Pinpoint the cell where the given text exists, returning its (x, y) midpoint coordinate. 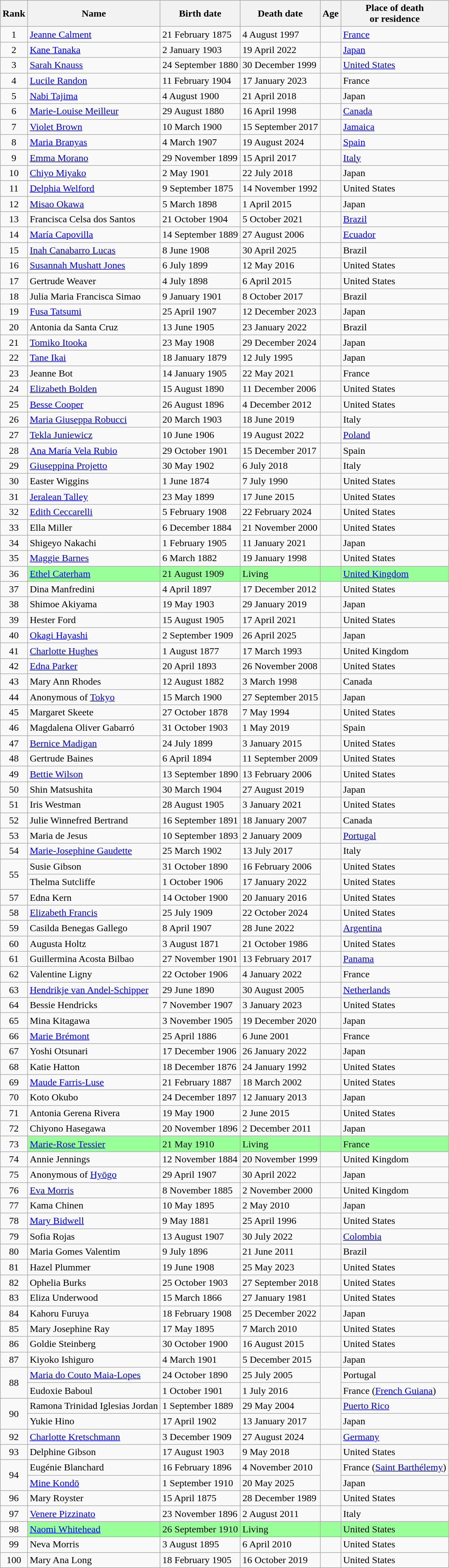
Fusa Tatsumi (94, 312)
Mary Ana Long (94, 1560)
3 December 1909 (200, 1437)
8 October 2017 (280, 296)
9 May 2018 (280, 1452)
17 August 1903 (200, 1452)
32 (14, 512)
88 (14, 1383)
Shigeyo Nakachi (94, 543)
30 April 2025 (280, 250)
28 June 2022 (280, 928)
65 (14, 1021)
13 (14, 219)
Mary Bidwell (94, 1221)
29 December 2024 (280, 343)
30 May 1902 (200, 466)
30 December 1999 (280, 65)
100 (14, 1560)
Venere Pizzinato (94, 1514)
Susannah Mushatt Jones (94, 266)
16 (14, 266)
Anonymous of Tokyo (94, 697)
80 (14, 1252)
Jeanne Calment (94, 34)
7 November 1907 (200, 1005)
Hester Ford (94, 620)
77 (14, 1206)
27 August 2019 (280, 789)
Nabi Tajima (94, 96)
21 August 1909 (200, 574)
25 May 2023 (280, 1267)
30 (14, 481)
13 February 2006 (280, 774)
70 (14, 1098)
25 (14, 404)
10 June 1906 (200, 435)
52 (14, 820)
Valentine Ligny (94, 974)
25 March 1902 (200, 851)
51 (14, 805)
6 July 1899 (200, 266)
Dina Manfredini (94, 589)
Jeralean Talley (94, 497)
22 February 2024 (280, 512)
11 (14, 188)
Kane Tanaka (94, 50)
Argentina (395, 928)
27 August 2024 (280, 1437)
Julie Winnefred Bertrand (94, 820)
18 January 2007 (280, 820)
19 May 1900 (200, 1113)
3 August 1871 (200, 944)
96 (14, 1498)
6 (14, 111)
Violet Brown (94, 127)
62 (14, 974)
Maria Gomes Valentim (94, 1252)
73 (14, 1144)
12 December 2023 (280, 312)
84 (14, 1313)
29 (14, 466)
Marie-Louise Meilleur (94, 111)
21 February 1887 (200, 1082)
Gertrude Baines (94, 759)
Bettie Wilson (94, 774)
2 September 1909 (200, 635)
9 July 1896 (200, 1252)
Maria do Couto Maia-Lopes (94, 1375)
22 July 2018 (280, 173)
Maggie Barnes (94, 558)
6 March 1882 (200, 558)
France (Saint Barthélemy) (395, 1468)
12 July 1995 (280, 358)
Sarah Knauss (94, 65)
Yoshi Otsunari (94, 1051)
14 September 1889 (200, 235)
14 November 1992 (280, 188)
22 (14, 358)
20 May 2025 (280, 1483)
17 December 2012 (280, 589)
Place of deathor residence (395, 14)
12 (14, 204)
25 July 1909 (200, 913)
20 January 2016 (280, 897)
Edna Kern (94, 897)
23 (14, 373)
10 March 1900 (200, 127)
99 (14, 1545)
2 (14, 50)
Panama (395, 959)
92 (14, 1437)
19 August 2022 (280, 435)
50 (14, 789)
Magdalena Oliver Gabarró (94, 728)
17 April 1902 (200, 1421)
Goldie Steinberg (94, 1344)
3 November 1905 (200, 1021)
Eliza Underwood (94, 1298)
76 (14, 1190)
Elizabeth Bolden (94, 389)
Mary Royster (94, 1498)
11 September 2009 (280, 759)
17 May 1895 (200, 1329)
19 April 2022 (280, 50)
24 (14, 389)
28 August 1905 (200, 805)
48 (14, 759)
24 September 1880 (200, 65)
1 February 1905 (200, 543)
15 April 1875 (200, 1498)
21 April 2018 (280, 96)
6 April 1894 (200, 759)
Misao Okawa (94, 204)
Jamaica (395, 127)
Marie Brémont (94, 1036)
26 November 2008 (280, 666)
39 (14, 620)
81 (14, 1267)
13 August 1907 (200, 1236)
13 January 2017 (280, 1421)
Easter Wiggins (94, 481)
20 April 1893 (200, 666)
Chiyono Hasegawa (94, 1128)
19 June 1908 (200, 1267)
18 February 1905 (200, 1560)
12 January 2013 (280, 1098)
15 December 2017 (280, 451)
Mine Kondō (94, 1483)
Poland (395, 435)
25 April 1907 (200, 312)
6 April 2010 (280, 1545)
Casilda Benegas Gallego (94, 928)
15 March 1866 (200, 1298)
4 November 2010 (280, 1468)
21 February 1875 (200, 34)
1 September 1889 (200, 1406)
20 March 1903 (200, 419)
94 (14, 1475)
Marie-Rose Tessier (94, 1144)
Antonia da Santa Cruz (94, 327)
Augusta Holtz (94, 944)
19 August 2024 (280, 142)
22 May 2021 (280, 373)
14 January 1905 (200, 373)
2 January 2009 (280, 836)
13 June 1905 (200, 327)
7 July 1990 (280, 481)
67 (14, 1051)
8 (14, 142)
1 June 1874 (200, 481)
Yukie Hino (94, 1421)
4 January 2022 (280, 974)
Chiyo Miyako (94, 173)
4 August 1997 (280, 34)
Maria Giuseppa Robucci (94, 419)
Death date (280, 14)
26 September 1910 (200, 1529)
18 February 1908 (200, 1313)
27 September 2018 (280, 1283)
17 January 2022 (280, 882)
1 July 2016 (280, 1390)
98 (14, 1529)
Mary Josephine Ray (94, 1329)
Margaret Skeete (94, 713)
2 May 1901 (200, 173)
7 (14, 127)
22 October 1906 (200, 974)
15 August 1890 (200, 389)
Thelma Sutcliffe (94, 882)
26 April 2025 (280, 635)
21 June 2011 (280, 1252)
2 December 2011 (280, 1128)
Delphia Welford (94, 188)
15 (14, 250)
21 May 1910 (200, 1144)
Eva Morris (94, 1190)
30 March 1904 (200, 789)
Kama Chinen (94, 1206)
10 September 1893 (200, 836)
8 June 1908 (200, 250)
Shin Matsushita (94, 789)
Ramona Trinidad Iglesias Jordan (94, 1406)
Anonymous of Hyōgo (94, 1174)
4 March 1907 (200, 142)
44 (14, 697)
17 January 2023 (280, 81)
63 (14, 990)
Mary Ann Rhodes (94, 681)
6 July 2018 (280, 466)
Hazel Plummer (94, 1267)
74 (14, 1159)
78 (14, 1221)
Shimoe Akiyama (94, 604)
Ecuador (395, 235)
Tomiko Itooka (94, 343)
8 April 1907 (200, 928)
5 December 2015 (280, 1360)
Neva Morris (94, 1545)
1 April 2015 (280, 204)
18 January 1879 (200, 358)
28 December 1989 (280, 1498)
29 April 1907 (200, 1174)
Annie Jennings (94, 1159)
69 (14, 1082)
5 October 2021 (280, 219)
29 November 1899 (200, 157)
Puerto Rico (395, 1406)
5 February 1908 (200, 512)
40 (14, 635)
58 (14, 913)
Tekla Juniewicz (94, 435)
Edith Ceccarelli (94, 512)
3 January 2015 (280, 743)
14 October 1900 (200, 897)
19 May 1903 (200, 604)
7 May 1994 (280, 713)
29 May 2004 (280, 1406)
71 (14, 1113)
Naomi Whitehead (94, 1529)
27 September 2015 (280, 697)
Netherlands (395, 990)
4 March 1901 (200, 1360)
Maude Farris-Luse (94, 1082)
45 (14, 713)
France (French Guiana) (395, 1390)
23 November 1896 (200, 1514)
Inah Canabarro Lucas (94, 250)
Germany (395, 1437)
31 (14, 497)
23 May 1908 (200, 343)
18 December 1876 (200, 1067)
Maria Branyas (94, 142)
Besse Cooper (94, 404)
90 (14, 1413)
Julia Maria Francisca Simao (94, 296)
Eugénie Blanchard (94, 1468)
46 (14, 728)
21 October 1904 (200, 219)
Bernice Madigan (94, 743)
26 August 1896 (200, 404)
85 (14, 1329)
Guillermina Acosta Bilbao (94, 959)
24 January 1992 (280, 1067)
20 November 1896 (200, 1128)
15 September 2017 (280, 127)
Iris Westman (94, 805)
Antonia Gerena Rivera (94, 1113)
36 (14, 574)
13 February 2017 (280, 959)
Maria de Jesus (94, 836)
13 September 1890 (200, 774)
2 August 2011 (280, 1514)
21 November 2000 (280, 528)
16 April 1998 (280, 111)
11 January 2021 (280, 543)
Katie Hatton (94, 1067)
Koto Okubo (94, 1098)
38 (14, 604)
9 January 1901 (200, 296)
19 (14, 312)
53 (14, 836)
27 November 1901 (200, 959)
Susie Gibson (94, 866)
1 September 1910 (200, 1483)
41 (14, 651)
22 October 2024 (280, 913)
25 April 1886 (200, 1036)
17 April 2021 (280, 620)
27 October 1878 (200, 713)
3 January 2021 (280, 805)
2 June 2015 (280, 1113)
29 August 1880 (200, 111)
Charlotte Kretschmann (94, 1437)
17 June 2015 (280, 497)
16 October 2019 (280, 1560)
Okagi Hayashi (94, 635)
61 (14, 959)
17 (14, 281)
19 January 1998 (280, 558)
57 (14, 897)
2 January 1903 (200, 50)
Rank (14, 14)
Giuseppina Projetto (94, 466)
24 July 1899 (200, 743)
25 July 2005 (280, 1375)
31 October 1890 (200, 866)
21 October 1986 (280, 944)
3 August 1895 (200, 1545)
34 (14, 543)
Ana María Vela Rubio (94, 451)
15 April 2017 (280, 157)
13 July 2017 (280, 851)
3 March 1998 (280, 681)
2 November 2000 (280, 1190)
Ella Miller (94, 528)
87 (14, 1360)
1 October 1906 (200, 882)
12 May 2016 (280, 266)
Edna Parker (94, 666)
27 (14, 435)
33 (14, 528)
6 December 1884 (200, 528)
8 November 1885 (200, 1190)
3 (14, 65)
Birth date (200, 14)
24 December 1897 (200, 1098)
15 March 1900 (200, 697)
9 (14, 157)
4 April 1897 (200, 589)
59 (14, 928)
Name (94, 14)
12 August 1882 (200, 681)
93 (14, 1452)
18 March 2002 (280, 1082)
26 January 2022 (280, 1051)
17 December 1906 (200, 1051)
18 June 2019 (280, 419)
4 December 2012 (280, 404)
29 October 1901 (200, 451)
27 August 2006 (280, 235)
María Capovilla (94, 235)
47 (14, 743)
29 June 1890 (200, 990)
6 June 2001 (280, 1036)
10 (14, 173)
Mina Kitagawa (94, 1021)
97 (14, 1514)
14 (14, 235)
23 January 2022 (280, 327)
Kahoru Furuya (94, 1313)
Delphine Gibson (94, 1452)
9 May 1881 (200, 1221)
16 February 1896 (200, 1468)
Lucile Randon (94, 81)
75 (14, 1174)
Bessie Hendricks (94, 1005)
20 (14, 327)
Marie-Josephine Gaudette (94, 851)
Jeanne Bot (94, 373)
Francisca Celsa dos Santos (94, 219)
Kiyoko Ishiguro (94, 1360)
21 (14, 343)
19 December 2020 (280, 1021)
1 May 2019 (280, 728)
1 August 1877 (200, 651)
9 September 1875 (200, 188)
Eudoxie Baboul (94, 1390)
30 October 1900 (200, 1344)
Tane Ikai (94, 358)
16 September 1891 (200, 820)
Gertrude Weaver (94, 281)
2 May 2010 (280, 1206)
15 August 1905 (200, 620)
54 (14, 851)
68 (14, 1067)
30 July 2022 (280, 1236)
Ophelia Burks (94, 1283)
18 (14, 296)
35 (14, 558)
16 August 2015 (280, 1344)
66 (14, 1036)
4 (14, 81)
64 (14, 1005)
27 January 1981 (280, 1298)
16 February 2006 (280, 866)
37 (14, 589)
12 November 1884 (200, 1159)
86 (14, 1344)
1 (14, 34)
79 (14, 1236)
30 August 2005 (280, 990)
30 April 2022 (280, 1174)
4 July 1898 (200, 281)
82 (14, 1283)
Elizabeth Francis (94, 913)
3 January 2023 (280, 1005)
72 (14, 1128)
43 (14, 681)
25 October 1903 (200, 1283)
60 (14, 944)
10 May 1895 (200, 1206)
1 October 1901 (200, 1390)
5 March 1898 (200, 204)
Charlotte Hughes (94, 651)
11 February 1904 (200, 81)
20 November 1999 (280, 1159)
29 January 2019 (280, 604)
25 December 2022 (280, 1313)
17 March 1993 (280, 651)
26 (14, 419)
7 March 2010 (280, 1329)
49 (14, 774)
23 May 1899 (200, 497)
28 (14, 451)
Emma Morano (94, 157)
Colombia (395, 1236)
55 (14, 874)
5 (14, 96)
6 April 2015 (280, 281)
11 December 2006 (280, 389)
4 August 1900 (200, 96)
Ethel Caterham (94, 574)
83 (14, 1298)
42 (14, 666)
31 October 1903 (200, 728)
25 April 1996 (280, 1221)
Age (330, 14)
Hendrikje van Andel-Schipper (94, 990)
24 October 1890 (200, 1375)
Sofia Rojas (94, 1236)
